Capture the cell that displays the provided text and extract its [X, Y] central coordinate. 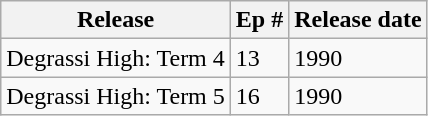
Degrassi High: Term 5 [116, 96]
16 [259, 96]
Degrassi High: Term 4 [116, 58]
Ep # [259, 20]
Release [116, 20]
13 [259, 58]
Release date [358, 20]
